Find where the given text appears and provide that cell's center as (x, y) coordinate. 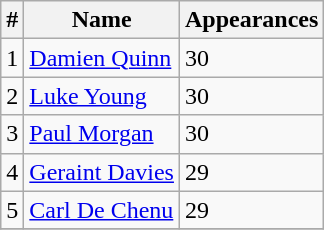
# (12, 20)
Appearances (251, 20)
3 (12, 134)
Luke Young (102, 96)
Damien Quinn (102, 58)
Carl De Chenu (102, 210)
Paul Morgan (102, 134)
1 (12, 58)
Geraint Davies (102, 172)
4 (12, 172)
2 (12, 96)
Name (102, 20)
5 (12, 210)
